Extract the [x, y] coordinate from the center of the cell holding the provided text.  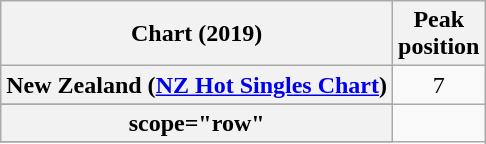
7 [439, 85]
scope="row" [197, 123]
Peakposition [439, 34]
Chart (2019) [197, 34]
New Zealand (NZ Hot Singles Chart) [197, 85]
